Detect which cell encompasses the target text, then output its [X, Y] center coordinate. 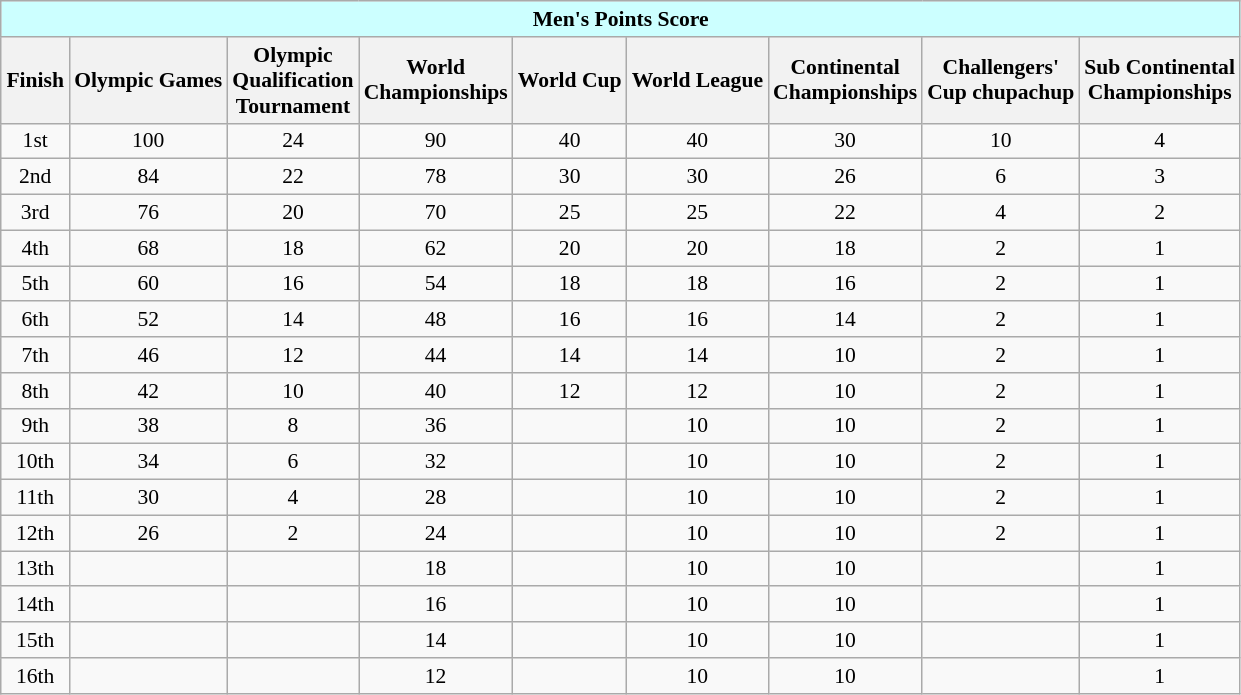
World League [698, 80]
90 [436, 141]
2nd [35, 177]
Men's Points Score [620, 19]
84 [148, 177]
54 [436, 284]
52 [148, 320]
42 [148, 391]
34 [148, 462]
100 [148, 141]
10th [35, 462]
1st [35, 141]
4th [35, 248]
70 [436, 213]
8th [35, 391]
68 [148, 248]
60 [148, 284]
12th [35, 533]
8 [292, 426]
78 [436, 177]
Sub ContinentalChampionships [1160, 80]
3 [1160, 177]
3rd [35, 213]
46 [148, 355]
Finish [35, 80]
44 [436, 355]
28 [436, 498]
11th [35, 498]
WorldChampionships [436, 80]
36 [436, 426]
ContinentalChampionships [845, 80]
32 [436, 462]
14th [35, 605]
6th [35, 320]
World Cup [570, 80]
5th [35, 284]
OlympicQualificationTournament [292, 80]
Olympic Games [148, 80]
16th [35, 676]
13th [35, 569]
38 [148, 426]
76 [148, 213]
Challengers'Cup chupachup [1000, 80]
7th [35, 355]
15th [35, 640]
62 [436, 248]
48 [436, 320]
9th [35, 426]
